Pinpoint the cell where the given text exists, returning its [X, Y] midpoint coordinate. 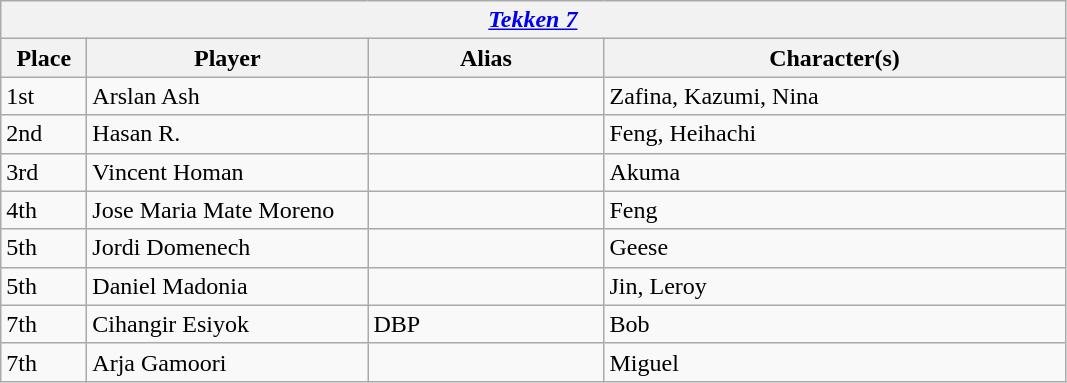
Daniel Madonia [228, 286]
Akuma [834, 172]
Arslan Ash [228, 96]
Miguel [834, 362]
Jordi Domenech [228, 248]
DBP [486, 324]
Alias [486, 58]
Arja Gamoori [228, 362]
3rd [44, 172]
Player [228, 58]
Feng, Heihachi [834, 134]
1st [44, 96]
4th [44, 210]
Hasan R. [228, 134]
Jin, Leroy [834, 286]
Cihangir Esiyok [228, 324]
2nd [44, 134]
Feng [834, 210]
Tekken 7 [533, 20]
Place [44, 58]
Character(s) [834, 58]
Geese [834, 248]
Vincent Homan [228, 172]
Bob [834, 324]
Jose Maria Mate Moreno [228, 210]
Zafina, Kazumi, Nina [834, 96]
